For the text-containing cell, return its midpoint in (x, y) coordinate format. 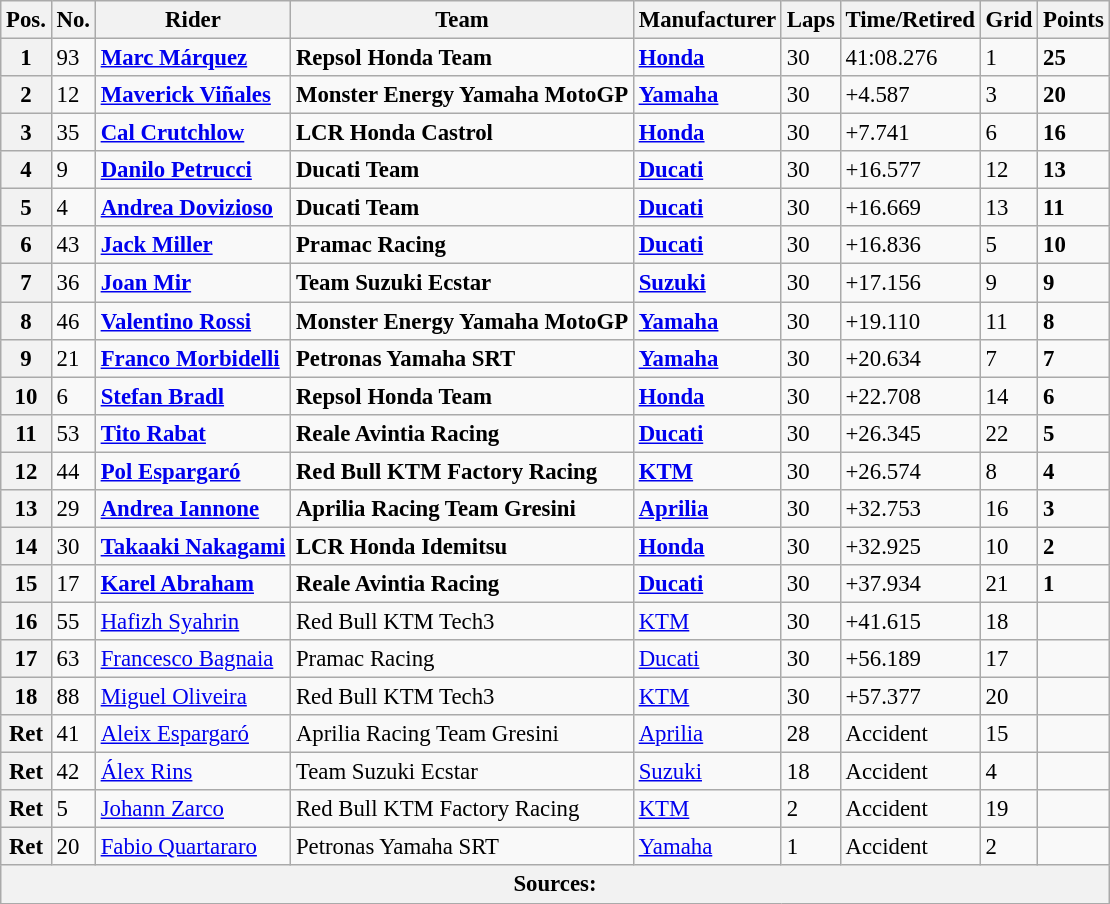
+22.708 (910, 396)
Miguel Oliveira (192, 697)
44 (73, 471)
Álex Rins (192, 772)
Pos. (26, 20)
LCR Honda Castrol (462, 133)
Aleix Espargaró (192, 734)
Valentino Rossi (192, 321)
+26.345 (910, 433)
Rider (192, 20)
LCR Honda Idemitsu (462, 546)
+4.587 (910, 95)
+17.156 (910, 283)
Stefan Bradl (192, 396)
28 (810, 734)
Tito Rabat (192, 433)
+26.574 (910, 471)
Grid (1008, 20)
Jack Miller (192, 245)
Andrea Iannone (192, 509)
Manufacturer (707, 20)
+16.577 (910, 170)
Time/Retired (910, 20)
Johann Zarco (192, 809)
35 (73, 133)
53 (73, 433)
42 (73, 772)
Marc Márquez (192, 58)
Sources: (555, 885)
Francesco Bagnaia (192, 659)
+20.634 (910, 358)
29 (73, 509)
22 (1008, 433)
+37.934 (910, 584)
Laps (810, 20)
Karel Abraham (192, 584)
Hafizh Syahrin (192, 621)
43 (73, 245)
88 (73, 697)
+16.836 (910, 245)
+19.110 (910, 321)
Team (462, 20)
+41.615 (910, 621)
+32.753 (910, 509)
Fabio Quartararo (192, 847)
+57.377 (910, 697)
Joan Mir (192, 283)
Points (1074, 20)
41 (73, 734)
19 (1008, 809)
93 (73, 58)
Andrea Dovizioso (192, 208)
55 (73, 621)
No. (73, 20)
63 (73, 659)
+56.189 (910, 659)
+16.669 (910, 208)
46 (73, 321)
Cal Crutchlow (192, 133)
+7.741 (910, 133)
41:08.276 (910, 58)
36 (73, 283)
25 (1074, 58)
Franco Morbidelli (192, 358)
Danilo Petrucci (192, 170)
+32.925 (910, 546)
Takaaki Nakagami (192, 546)
Maverick Viñales (192, 95)
Pol Espargaró (192, 471)
